Pinpoint the cell where the given text exists, returning its [X, Y] midpoint coordinate. 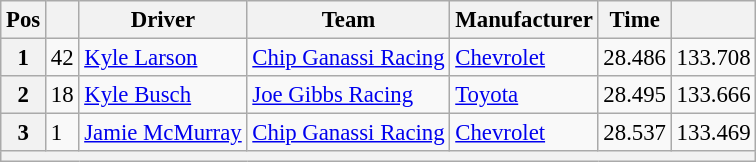
Driver [163, 20]
Time [634, 20]
Toyota [524, 95]
Kyle Larson [163, 58]
3 [24, 133]
Jamie McMurray [163, 133]
28.537 [634, 133]
133.708 [714, 58]
18 [62, 95]
Joe Gibbs Racing [348, 95]
Team [348, 20]
Manufacturer [524, 20]
133.469 [714, 133]
28.486 [634, 58]
2 [24, 95]
42 [62, 58]
28.495 [634, 95]
Pos [24, 20]
Kyle Busch [163, 95]
133.666 [714, 95]
